Output the (x, y) coordinate of the center of the cell containing the given text.  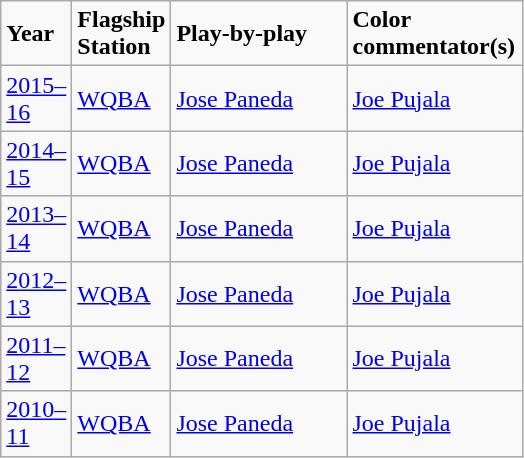
2012–13 (36, 294)
Play-by-play (259, 34)
Year (36, 34)
2015–16 (36, 98)
Color commentator(s) (435, 34)
2014–15 (36, 164)
2013–14 (36, 228)
2010–11 (36, 424)
Flagship Station (122, 34)
2011–12 (36, 358)
